Output the (X, Y) coordinate of the center of the cell containing the given text.  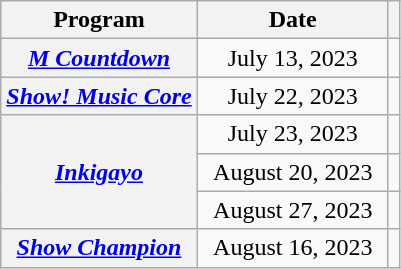
July 13, 2023 (292, 58)
August 27, 2023 (292, 210)
M Countdown (99, 58)
July 22, 2023 (292, 96)
July 23, 2023 (292, 134)
Show! Music Core (99, 96)
Inkigayo (99, 172)
Program (99, 20)
August 20, 2023 (292, 172)
August 16, 2023 (292, 248)
Show Champion (99, 248)
Date (292, 20)
